Extract the [X, Y] coordinate from the center of the cell holding the provided text.  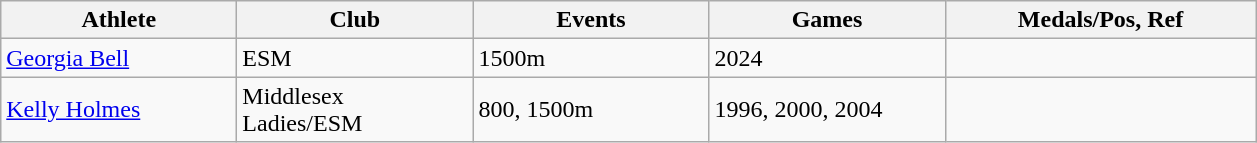
Athlete [119, 20]
Events [591, 20]
2024 [827, 58]
Games [827, 20]
Medals/Pos, Ref [1100, 20]
800, 1500m [591, 110]
Kelly Holmes [119, 110]
ESM [355, 58]
1500m [591, 58]
Club [355, 20]
Georgia Bell [119, 58]
Middlesex Ladies/ESM [355, 110]
1996, 2000, 2004 [827, 110]
